Identify which cell holds the provided text, then report its (x, y) central coordinate. 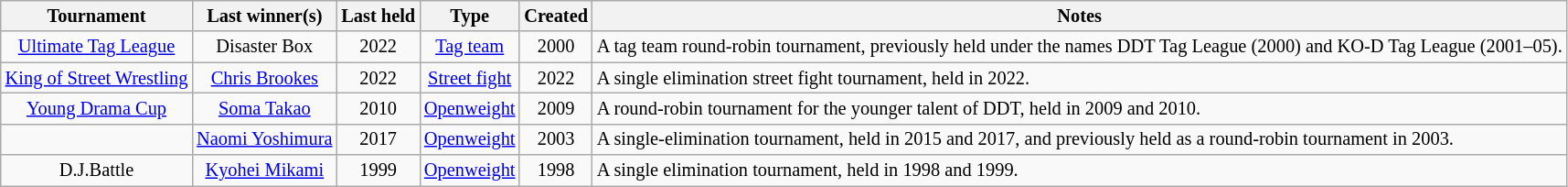
A single elimination tournament, held in 1998 and 1999. (1080, 170)
Disaster Box (264, 47)
Young Drama Cup (97, 108)
Chris Brookes (264, 78)
2017 (379, 139)
2000 (556, 47)
Notes (1080, 16)
D.J.Battle (97, 170)
Last held (379, 16)
Naomi Yoshimura (264, 139)
Ultimate Tag League (97, 47)
2003 (556, 139)
Tournament (97, 16)
Last winner(s) (264, 16)
2010 (379, 108)
2009 (556, 108)
Kyohei Mikami (264, 170)
1998 (556, 170)
Tag team (470, 47)
Street fight (470, 78)
A single-elimination tournament, held in 2015 and 2017, and previously held as a round-robin tournament in 2003. (1080, 139)
A single elimination street fight tournament, held in 2022. (1080, 78)
Type (470, 16)
Created (556, 16)
King of Street Wrestling (97, 78)
1999 (379, 170)
Soma Takao (264, 108)
A tag team round-robin tournament, previously held under the names DDT Tag League (2000) and KO-D Tag League (2001–05). (1080, 47)
A round-robin tournament for the younger talent of DDT, held in 2009 and 2010. (1080, 108)
